Capture the cell that displays the provided text and extract its [x, y] central coordinate. 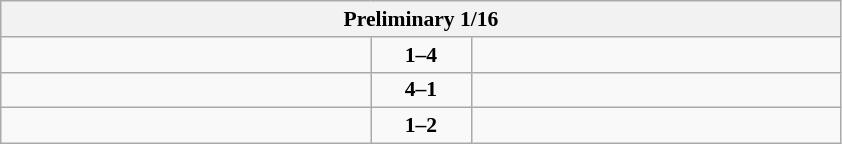
4–1 [421, 90]
Preliminary 1/16 [421, 19]
1–4 [421, 55]
1–2 [421, 126]
